From the cell containing the given text, extract its center point as [X, Y] coordinate. 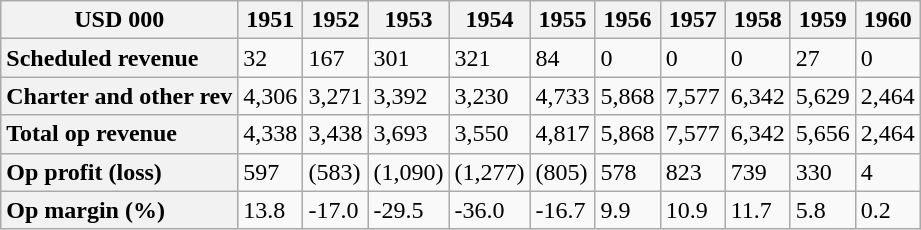
4 [888, 172]
5.8 [822, 210]
823 [692, 172]
USD 000 [120, 20]
3,693 [408, 134]
84 [562, 58]
1960 [888, 20]
(1,090) [408, 172]
1955 [562, 20]
(805) [562, 172]
1952 [336, 20]
1956 [628, 20]
-16.7 [562, 210]
Total op revenue [120, 134]
Op profit (loss) [120, 172]
301 [408, 58]
10.9 [692, 210]
27 [822, 58]
5,656 [822, 134]
4,306 [270, 96]
739 [758, 172]
321 [490, 58]
32 [270, 58]
4,338 [270, 134]
3,438 [336, 134]
9.9 [628, 210]
-36.0 [490, 210]
5,629 [822, 96]
3,230 [490, 96]
3,550 [490, 134]
11.7 [758, 210]
3,392 [408, 96]
Charter and other rev [120, 96]
1951 [270, 20]
(583) [336, 172]
1953 [408, 20]
(1,277) [490, 172]
-17.0 [336, 210]
Scheduled revenue [120, 58]
0.2 [888, 210]
1954 [490, 20]
1958 [758, 20]
167 [336, 58]
330 [822, 172]
4,817 [562, 134]
578 [628, 172]
-29.5 [408, 210]
3,271 [336, 96]
1959 [822, 20]
Op margin (%) [120, 210]
1957 [692, 20]
597 [270, 172]
4,733 [562, 96]
13.8 [270, 210]
